Output the (x, y) coordinate of the center of the cell containing the given text.  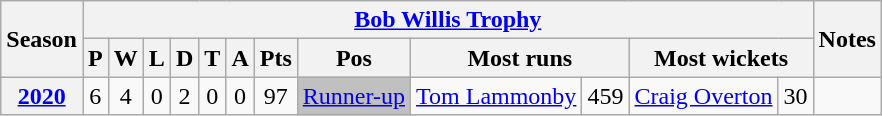
2 (184, 96)
Tom Lammonby (496, 96)
T (212, 58)
459 (606, 96)
30 (796, 96)
Bob Willis Trophy (448, 20)
Notes (847, 39)
4 (126, 96)
W (126, 58)
Pos (354, 58)
97 (276, 96)
Craig Overton (704, 96)
6 (95, 96)
A (240, 58)
D (184, 58)
2020 (42, 96)
Runner-up (354, 96)
Pts (276, 58)
Most wickets (721, 58)
Most runs (520, 58)
P (95, 58)
L (156, 58)
Season (42, 39)
